Extract the [x, y] coordinate from the center of the cell holding the provided text.  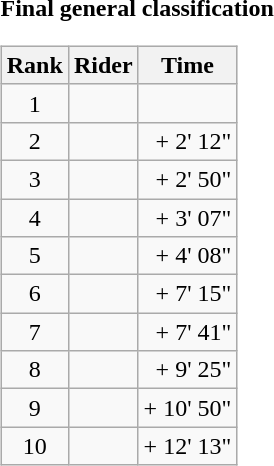
6 [34, 294]
Time [188, 65]
+ 7' 41" [188, 332]
5 [34, 256]
Rank [34, 65]
8 [34, 370]
+ 2' 50" [188, 179]
7 [34, 332]
+ 12' 13" [188, 446]
+ 7' 15" [188, 294]
+ 10' 50" [188, 408]
Rider [103, 65]
4 [34, 217]
9 [34, 408]
+ 4' 08" [188, 256]
1 [34, 103]
+ 9' 25" [188, 370]
2 [34, 141]
+ 3' 07" [188, 217]
3 [34, 179]
+ 2' 12" [188, 141]
10 [34, 446]
